Provide the (X, Y) coordinate of the cell's center where the given text is located.  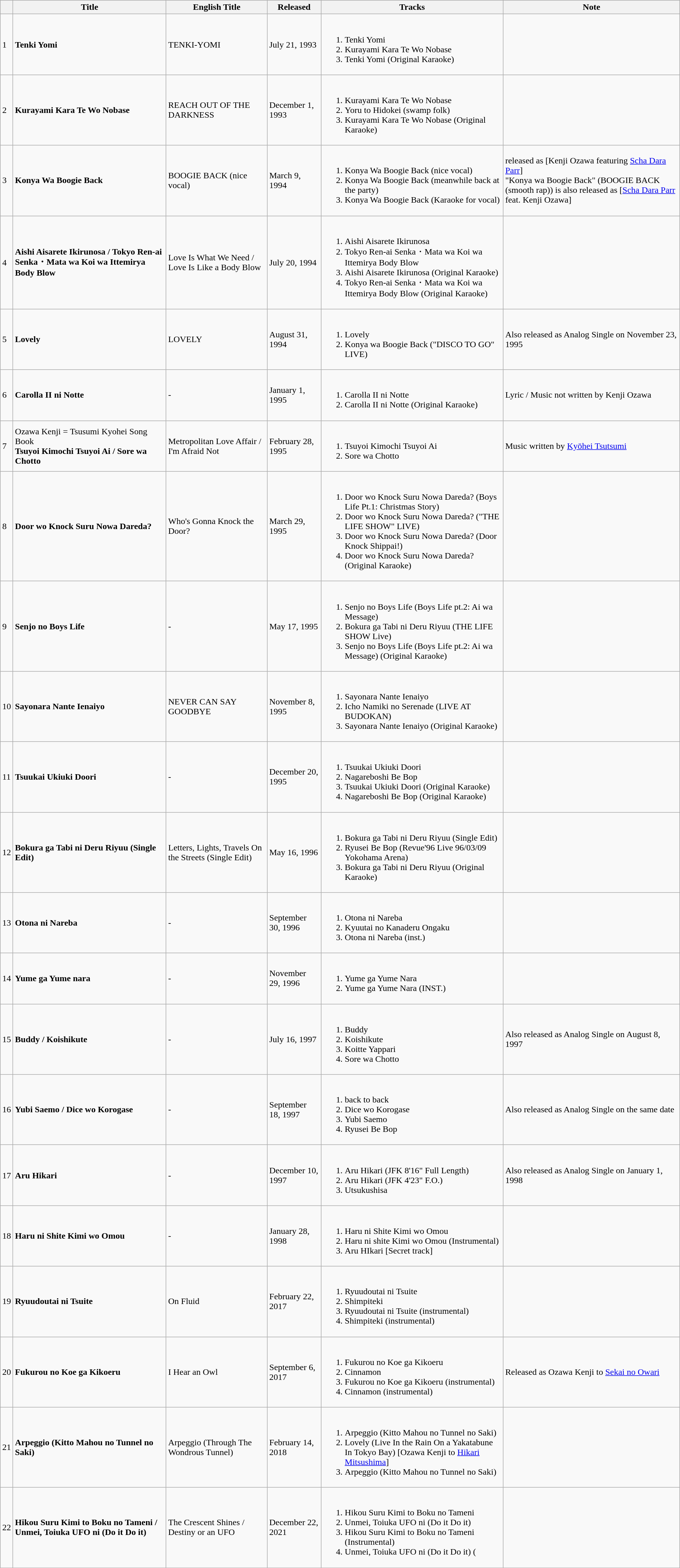
2 (7, 110)
Title (90, 7)
November 8, 1995 (294, 706)
13 (7, 923)
REACH OUT OF THE DARKNESS (216, 110)
Sayonara Nante IenaiyoIcho Namiki no Serenade (LIVE AT BUDOKAN)Sayonara Nante Ienaiyo (Original Karaoke) (412, 706)
4 (7, 262)
LOVELY (216, 339)
Carolla II ni NotteCarolla II ni Notte (Original Karaoke) (412, 395)
Otona ni Nareba (90, 923)
Yume ga Yume NaraYume ga Yume Nara (INST.) (412, 979)
BOOGIE BACK (nice vocal) (216, 180)
6 (7, 395)
Tsuukai Ukiuki Doori (90, 777)
Haru ni Shite Kimi wo OmouHaru ni shite Kimi wo Omou (Instrumental)Aru HIkari [Secret track] (412, 1236)
Who's Gonna Knock the Door? (216, 526)
Kurayami Kara Te Wo Nobase (90, 110)
Also released as Analog Single on November 23, 1995 (591, 339)
I Hear an Owl (216, 1372)
Haru ni Shite Kimi wo Omou (90, 1236)
Tracks (412, 7)
Hikou Suru Kimi to Boku no Tameni / Unmei, Toiuka UFO ni (Do it Do it) (90, 1527)
July 16, 1997 (294, 1039)
19 (7, 1301)
Aru Hikari (90, 1175)
September 18, 1997 (294, 1110)
5 (7, 339)
7 (7, 446)
Also released as Analog Single on January 1, 1998 (591, 1175)
February 14, 2018 (294, 1447)
Ozawa Kenji = Tsusumi Kyohei Song BookTsuyoi Kimochi Tsuyoi Ai / Sore wa Chotto (90, 446)
21 (7, 1447)
March 9, 1994 (294, 180)
Music written by Kyōhei Tsutsumi (591, 446)
February 22, 2017 (294, 1301)
On Fluid (216, 1301)
May 17, 1995 (294, 626)
Carolla II ni Notte (90, 395)
16 (7, 1110)
NEVER CAN SAY GOODBYE (216, 706)
10 (7, 706)
July 20, 1994 (294, 262)
Otona ni NarebaKyuutai no Kanaderu OngakuOtona ni Nareba (inst.) (412, 923)
20 (7, 1372)
Arpeggio (Kitto Mahou no Tunnel no Saki) (90, 1447)
January 28, 1998 (294, 1236)
3 (7, 180)
December 20, 1995 (294, 777)
Letters, Lights, Travels On the Streets (Single Edit) (216, 852)
Tsuyoi Kimochi Tsuyoi AiSore wa Chotto (412, 446)
Note (591, 7)
Kurayami Kara Te Wo NobaseYoru to Hidokei (swamp folk)Kurayami Kara Te Wo Nobase (Original Karaoke) (412, 110)
Tenki Yomi (90, 44)
Fukurou no Koe ga Kikoeru (90, 1372)
December 10, 1997 (294, 1175)
March 29, 1995 (294, 526)
December 1, 1993 (294, 110)
15 (7, 1039)
August 31, 1994 (294, 339)
Bokura ga Tabi ni Deru Riyuu (Single Edit) (90, 852)
Also released as Analog Single on the same date (591, 1110)
18 (7, 1236)
May 16, 1996 (294, 852)
Buddy / Koishikute (90, 1039)
Sayonara Nante Ienaiyo (90, 706)
1 (7, 44)
9 (7, 626)
Senjo no Boys Life (90, 626)
Released (294, 7)
Metropolitan Love Affair / I'm Afraid Not (216, 446)
LovelyKonya wa Boogie Back ("DISCO TO GO" LIVE) (412, 339)
TENKI-YOMI (216, 44)
11 (7, 777)
November 29, 1996 (294, 979)
English Title (216, 7)
Aishi Aisarete Ikirunosa / Tokyo Ren-ai Senka・Mata wa Koi wa Ittemirya Body Blow (90, 262)
Fukurou no Koe ga KikoeruCinnamonFukurou no Koe ga Kikoeru (instrumental)Cinnamon (instrumental) (412, 1372)
September 6, 2017 (294, 1372)
17 (7, 1175)
January 1, 1995 (294, 395)
BuddyKoishikuteKoitte YappariSore wa Chotto (412, 1039)
8 (7, 526)
Tsuukai Ukiuki DooriNagareboshi Be BopTsuukai Ukiuki Doori (Original Karaoke)Nagareboshi Be Bop (Original Karaoke) (412, 777)
Bokura ga Tabi ni Deru Riyuu (Single Edit)Ryusei Be Bop (Revue'96 Live 96/03/09 Yokohama Arena)Bokura ga Tabi ni Deru Riyuu (Original Karaoke) (412, 852)
Tenki YomiKurayami Kara Te Wo NobaseTenki Yomi (Original Karaoke) (412, 44)
back to backDice wo KorogaseYubi SaemoRyusei Be Bop (412, 1110)
Door wo Knock Suru Nowa Dareda? (90, 526)
14 (7, 979)
22 (7, 1527)
February 28, 1995 (294, 446)
Konya Wa Boogie Back (nice vocal)Konya Wa Boogie Back (meanwhile back at the party)Konya Wa Boogie Back (Karaoke for vocal) (412, 180)
The Crescent Shines / Destiny or an UFO (216, 1527)
Yume ga Yume nara (90, 979)
Konya Wa Boogie Back (90, 180)
December 22, 2021 (294, 1527)
Yubi Saemo / Dice wo Korogase (90, 1110)
Aru Hikari (JFK 8'16" Full Length)Aru Hikari (JFK 4'23" F.O.)Utsukushisa (412, 1175)
Love Is What We Need / Love Is Like a Body Blow (216, 262)
Also released as Analog Single on August 8, 1997 (591, 1039)
July 21, 1993 (294, 44)
Ryuudoutai ni Tsuite (90, 1301)
12 (7, 852)
Lovely (90, 339)
Released as Ozawa Kenji to Sekai no Owari (591, 1372)
September 30, 1996 (294, 923)
Lyric / Music not written by Kenji Ozawa (591, 395)
Ryuudoutai ni TsuiteShimpitekiRyuudoutai ni Tsuite (instrumental)Shimpiteki (instrumental) (412, 1301)
Arpeggio (Through The Wondrous Tunnel) (216, 1447)
